Pinpoint the cell where the given text exists, returning its [X, Y] midpoint coordinate. 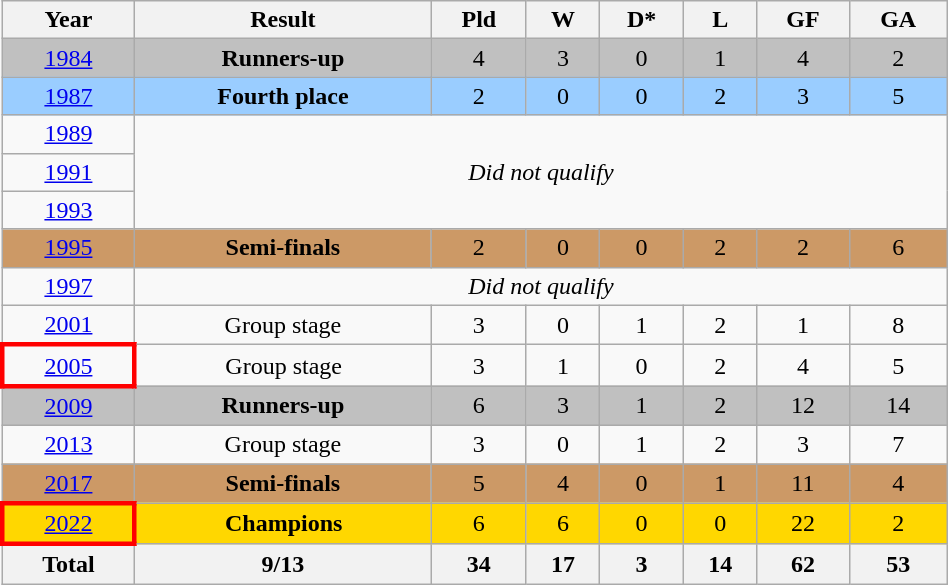
1984 [68, 58]
8 [898, 325]
2001 [68, 325]
7 [898, 444]
GA [898, 20]
Champions [284, 524]
1995 [68, 248]
9/13 [284, 564]
17 [562, 564]
53 [898, 564]
Year [68, 20]
2017 [68, 484]
2022 [68, 524]
1991 [68, 172]
62 [803, 564]
1993 [68, 210]
D* [642, 20]
Total [68, 564]
Result [284, 20]
11 [803, 484]
1997 [68, 286]
W [562, 20]
2009 [68, 406]
Fourth place [284, 96]
12 [803, 406]
1989 [68, 134]
L [720, 20]
2013 [68, 444]
1987 [68, 96]
Pld [478, 20]
GF [803, 20]
22 [803, 524]
34 [478, 564]
2005 [68, 366]
